Output the [x, y] coordinate of the center of the cell containing the given text.  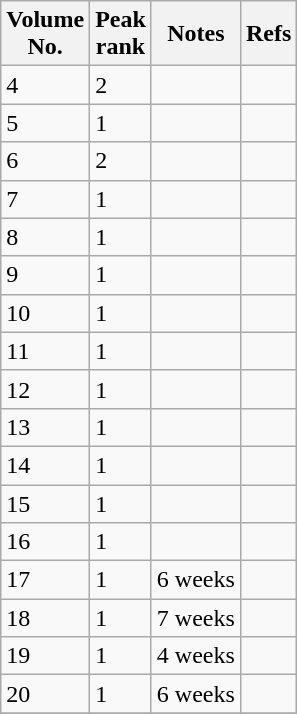
20 [46, 694]
Peakrank [121, 34]
7 weeks [196, 618]
4 weeks [196, 656]
Notes [196, 34]
15 [46, 503]
11 [46, 351]
13 [46, 427]
4 [46, 85]
19 [46, 656]
7 [46, 199]
12 [46, 389]
VolumeNo. [46, 34]
5 [46, 123]
14 [46, 465]
18 [46, 618]
16 [46, 542]
9 [46, 275]
Refs [268, 34]
17 [46, 580]
6 [46, 161]
8 [46, 237]
10 [46, 313]
